Pinpoint the cell where the given text exists, returning its (x, y) midpoint coordinate. 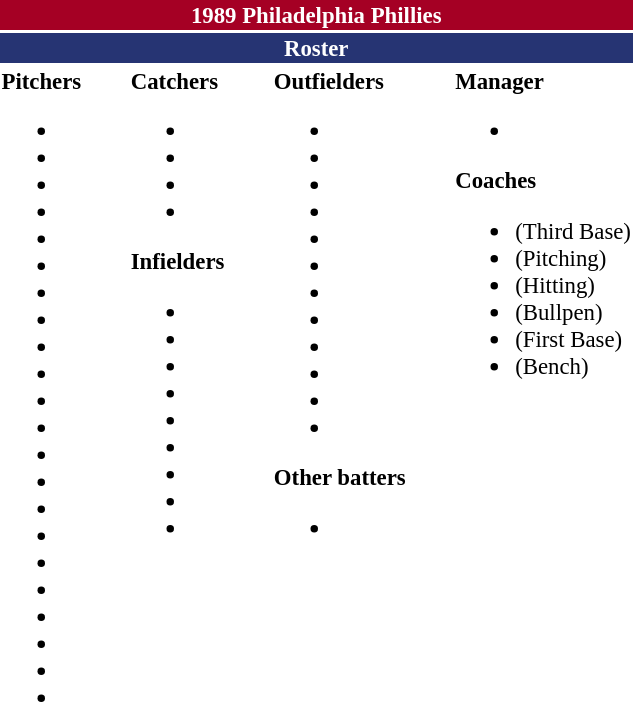
1989 Philadelphia Phillies (316, 15)
Roster (316, 48)
